Scan for the cell matching the given text and deliver its [X, Y] coordinate at center. 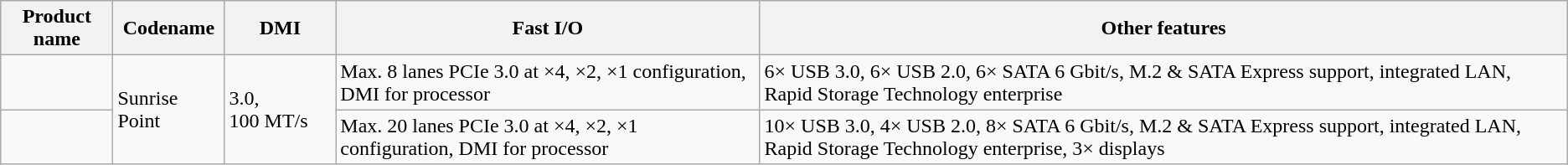
6× USB 3.0, 6× USB 2.0, 6× SATA 6 Gbit/s, M.2 & SATA Express support, integrated LAN, Rapid Storage Technology enterprise [1163, 82]
Max. 8 lanes PCIe 3.0 at ×4, ×2, ×1 configuration, DMI for processor [548, 82]
Codename [169, 28]
Max. 20 lanes PCIe 3.0 at ×4, ×2, ×1 configuration, DMI for processor [548, 137]
Product name [57, 28]
Fast I/O [548, 28]
DMI [280, 28]
Sunrise Point [169, 110]
3.0, 100 MT/s [280, 110]
10× USB 3.0, 4× USB 2.0, 8× SATA 6 Gbit/s, M.2 & SATA Express support, integrated LAN, Rapid Storage Technology enterprise, 3× displays [1163, 137]
Other features [1163, 28]
